Output the (x, y) coordinate of the center of the cell containing the given text.  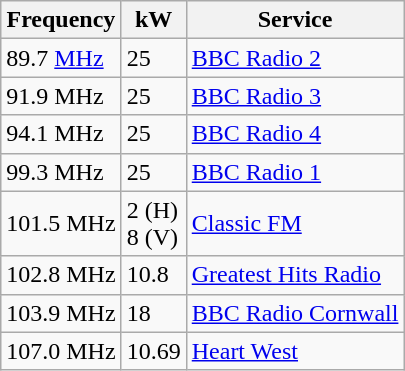
BBC Radio 3 (295, 96)
10.8 (154, 275)
2 (H)8 (V) (154, 224)
107.0 MHz (61, 351)
kW (154, 20)
102.8 MHz (61, 275)
103.9 MHz (61, 313)
91.9 MHz (61, 96)
Greatest Hits Radio (295, 275)
BBC Radio 1 (295, 172)
Classic FM (295, 224)
89.7 MHz (61, 58)
Frequency (61, 20)
BBC Radio 2 (295, 58)
BBC Radio Cornwall (295, 313)
94.1 MHz (61, 134)
18 (154, 313)
Heart West (295, 351)
101.5 MHz (61, 224)
99.3 MHz (61, 172)
10.69 (154, 351)
Service (295, 20)
BBC Radio 4 (295, 134)
